Scan for the cell matching the given text and deliver its [x, y] coordinate at center. 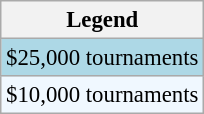
$25,000 tournaments [102, 58]
Legend [102, 20]
$10,000 tournaments [102, 95]
